For the text-containing cell, return its midpoint in [X, Y] coordinate format. 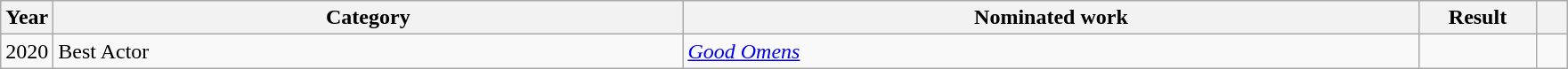
Best Actor [369, 51]
Result [1478, 18]
Category [369, 18]
Nominated work [1051, 18]
Year [27, 18]
2020 [27, 51]
Good Omens [1051, 51]
